Locate the cell with the specified text and output its (X, Y) center coordinate. 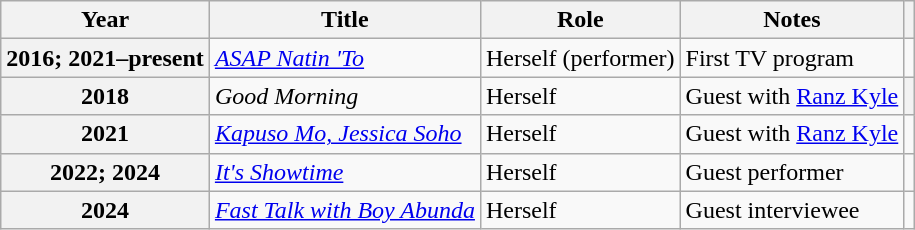
Guest performer (792, 172)
2021 (106, 134)
First TV program (792, 58)
Role (580, 20)
It's Showtime (344, 172)
Notes (792, 20)
Guest interviewee (792, 210)
2016; 2021–present (106, 58)
Title (344, 20)
Year (106, 20)
Herself (performer) (580, 58)
2022; 2024 (106, 172)
Fast Talk with Boy Abunda (344, 210)
2018 (106, 96)
2024 (106, 210)
Good Morning (344, 96)
Kapuso Mo, Jessica Soho (344, 134)
ASAP Natin 'To (344, 58)
